Determine the (X, Y) coordinate at the center of the cell enclosing the given text.  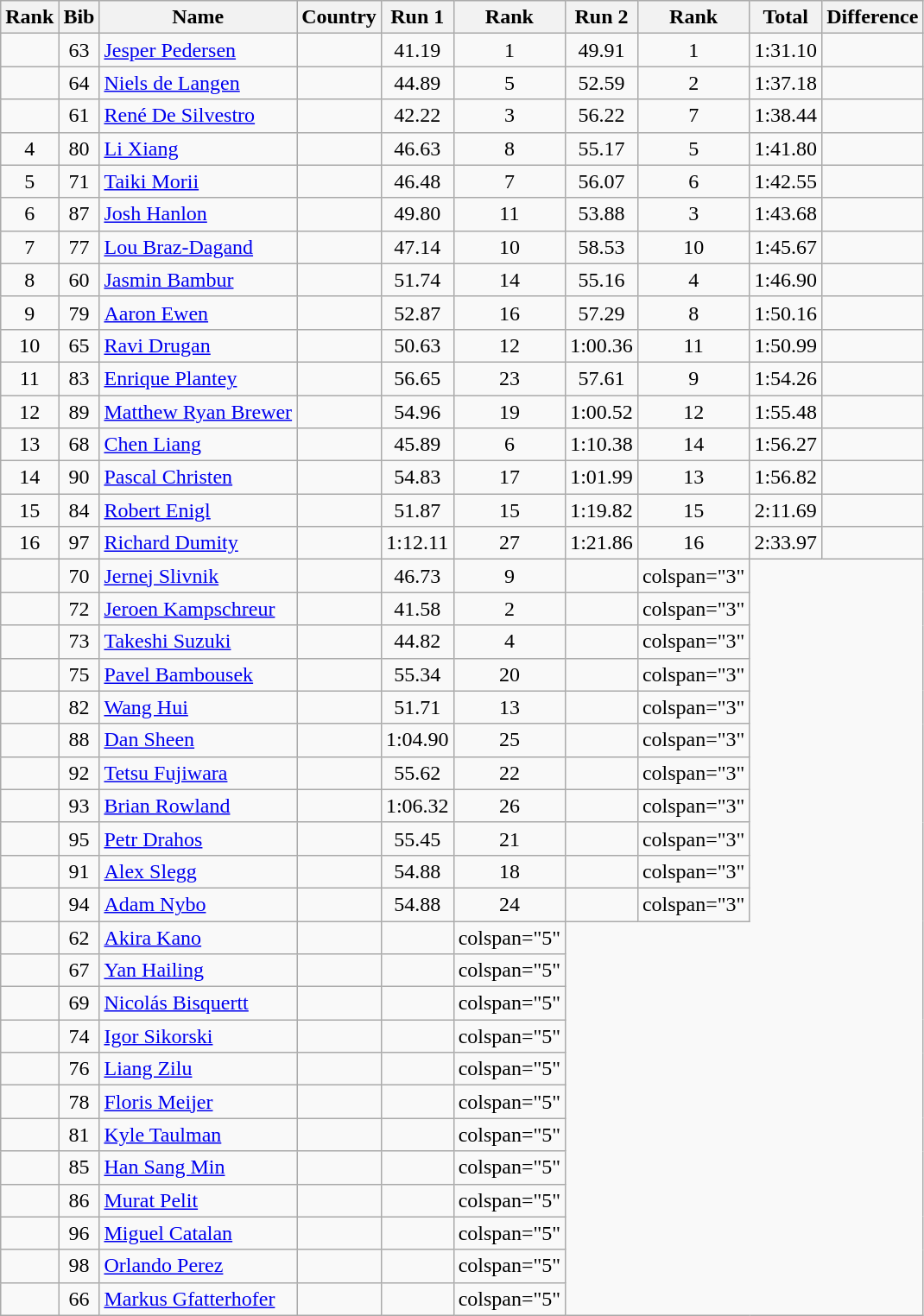
Orlando Perez (199, 1266)
Alex Slegg (199, 871)
87 (79, 214)
Jeroen Kampschreur (199, 609)
73 (79, 642)
84 (79, 510)
47.14 (417, 247)
71 (79, 181)
98 (79, 1266)
49.80 (417, 214)
55.62 (417, 773)
Murat Pelit (199, 1200)
1:38.44 (786, 116)
27 (509, 543)
Markus Gfatterhofer (199, 1299)
Niels de Langen (199, 83)
Li Xiang (199, 149)
1:46.90 (786, 280)
1:50.16 (786, 313)
86 (79, 1200)
51.71 (417, 707)
56.65 (417, 378)
45.89 (417, 445)
18 (509, 871)
Name (199, 17)
56.07 (602, 181)
50.63 (417, 345)
1:00.36 (602, 345)
80 (79, 149)
67 (79, 971)
96 (79, 1233)
63 (79, 50)
82 (79, 707)
Robert Enigl (199, 510)
52.87 (417, 313)
1:42.55 (786, 181)
Takeshi Suzuki (199, 642)
Miguel Catalan (199, 1233)
Tetsu Fujiwara (199, 773)
Adam Nybo (199, 904)
Jesper Pedersen (199, 50)
Floris Meijer (199, 1102)
1:01.99 (602, 478)
21 (509, 838)
1:55.48 (786, 412)
19 (509, 412)
Matthew Ryan Brewer (199, 412)
17 (509, 478)
72 (79, 609)
52.59 (602, 83)
Yan Hailing (199, 971)
81 (79, 1135)
Dan Sheen (199, 740)
85 (79, 1167)
Brian Rowland (199, 806)
Bib (79, 17)
76 (79, 1069)
25 (509, 740)
77 (79, 247)
Nicolás Bisquertt (199, 1003)
Taiki Morii (199, 181)
53.88 (602, 214)
83 (79, 378)
24 (509, 904)
1:19.82 (602, 510)
1:45.67 (786, 247)
Liang Zilu (199, 1069)
55.45 (417, 838)
70 (79, 576)
Country (339, 17)
66 (79, 1299)
Han Sang Min (199, 1167)
2:11.69 (786, 510)
78 (79, 1102)
62 (79, 937)
1:50.99 (786, 345)
1:12.11 (417, 543)
92 (79, 773)
1:04.90 (417, 740)
Jernej Slivnik (199, 576)
Richard Dumity (199, 543)
Run 1 (417, 17)
Lou Braz-Dagand (199, 247)
Pavel Bambousek (199, 674)
61 (79, 116)
42.22 (417, 116)
54.83 (417, 478)
55.17 (602, 149)
Petr Drahos (199, 838)
46.63 (417, 149)
1:37.18 (786, 83)
69 (79, 1003)
90 (79, 478)
1:43.68 (786, 214)
Difference (872, 17)
Jasmin Bambur (199, 280)
20 (509, 674)
1:54.26 (786, 378)
Pascal Christen (199, 478)
26 (509, 806)
41.58 (417, 609)
Run 2 (602, 17)
58.53 (602, 247)
55.34 (417, 674)
Kyle Taulman (199, 1135)
1:06.32 (417, 806)
55.16 (602, 280)
41.19 (417, 50)
1:10.38 (602, 445)
Ravi Drugan (199, 345)
Akira Kano (199, 937)
97 (79, 543)
57.29 (602, 313)
68 (79, 445)
57.61 (602, 378)
49.91 (602, 50)
Igor Sikorski (199, 1036)
54.96 (417, 412)
46.73 (417, 576)
1:56.82 (786, 478)
51.87 (417, 510)
Aaron Ewen (199, 313)
79 (79, 313)
44.89 (417, 83)
74 (79, 1036)
60 (79, 280)
2:33.97 (786, 543)
64 (79, 83)
Chen Liang (199, 445)
44.82 (417, 642)
75 (79, 674)
93 (79, 806)
95 (79, 838)
91 (79, 871)
94 (79, 904)
65 (79, 345)
46.48 (417, 181)
1:21.86 (602, 543)
Enrique Plantey (199, 378)
Wang Hui (199, 707)
23 (509, 378)
89 (79, 412)
88 (79, 740)
Total (786, 17)
1:56.27 (786, 445)
1:31.10 (786, 50)
René De Silvestro (199, 116)
56.22 (602, 116)
Josh Hanlon (199, 214)
51.74 (417, 280)
1:00.52 (602, 412)
1:41.80 (786, 149)
22 (509, 773)
